Locate the cell with the specified text and output its [X, Y] center coordinate. 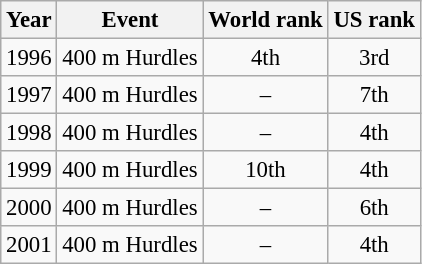
2000 [29, 208]
2001 [29, 245]
1998 [29, 133]
1999 [29, 170]
Event [130, 20]
7th [374, 95]
1996 [29, 58]
6th [374, 208]
US rank [374, 20]
10th [266, 170]
World rank [266, 20]
3rd [374, 58]
1997 [29, 95]
Year [29, 20]
